Identify which cell holds the provided text, then report its (x, y) central coordinate. 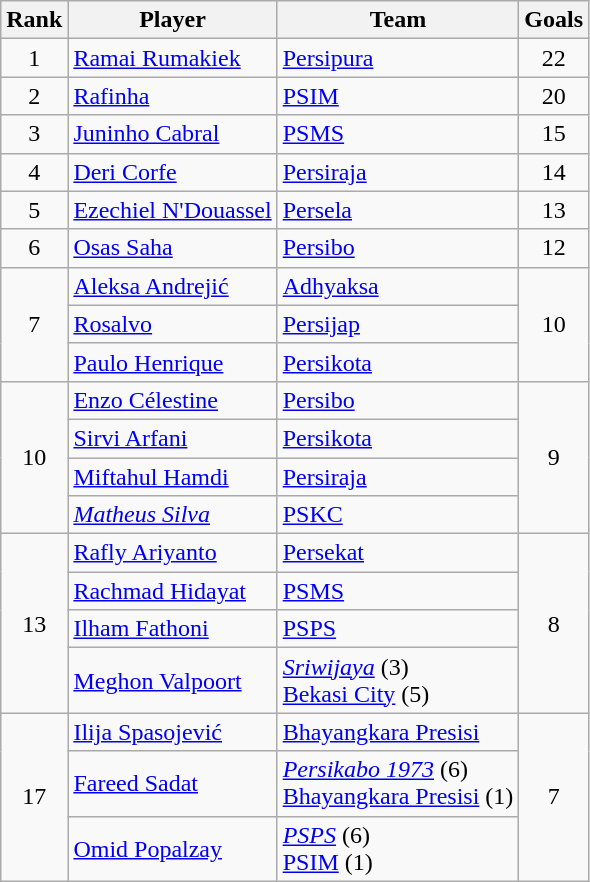
Paulo Henrique (172, 362)
Persikabo 1973 (6)Bhayangkara Presisi (1) (398, 784)
Ezechiel N'Douassel (172, 210)
14 (554, 172)
Miftahul Hamdi (172, 477)
Juninho Cabral (172, 134)
12 (554, 248)
Deri Corfe (172, 172)
PSKC (398, 515)
22 (554, 58)
Ilham Fathoni (172, 629)
Sirvi Arfani (172, 438)
3 (34, 134)
Sriwijaya (3)Bekasi City (5) (398, 680)
Goals (554, 20)
Rosalvo (172, 324)
Rafinha (172, 96)
1 (34, 58)
9 (554, 457)
Ilija Spasojević (172, 732)
Matheus Silva (172, 515)
Rank (34, 20)
Omid Popalzay (172, 848)
15 (554, 134)
Rafly Ariyanto (172, 553)
Persijap (398, 324)
Team (398, 20)
4 (34, 172)
Persekat (398, 553)
PSPS (6)PSIM (1) (398, 848)
Enzo Célestine (172, 400)
2 (34, 96)
8 (554, 624)
Meghon Valpoort (172, 680)
17 (34, 797)
Player (172, 20)
6 (34, 248)
Fareed Sadat (172, 784)
5 (34, 210)
Aleksa Andrejić (172, 286)
Bhayangkara Presisi (398, 732)
Persipura (398, 58)
Adhyaksa (398, 286)
PSPS (398, 629)
20 (554, 96)
Rachmad Hidayat (172, 591)
Ramai Rumakiek (172, 58)
PSIM (398, 96)
Persela (398, 210)
Osas Saha (172, 248)
